Capture the cell that displays the provided text and extract its [x, y] central coordinate. 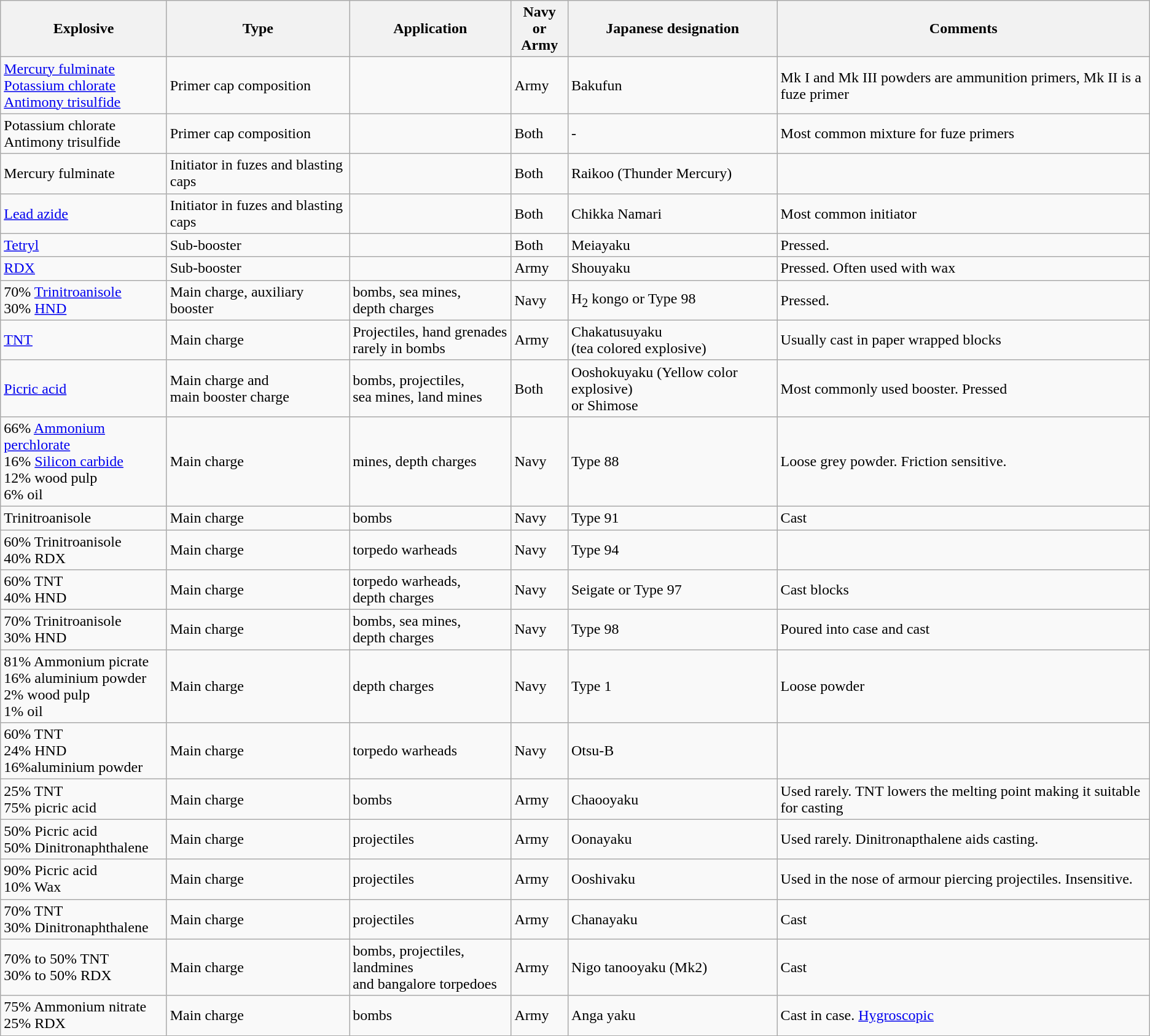
Anga yaku [672, 1016]
Japanese designation [672, 29]
depth charges [430, 687]
Type 88 [672, 461]
Used rarely. Dinitronapthalene aids casting. [963, 839]
66% Ammonium perchlorate 16% Silicon carbide 12% wood pulp6% oil [84, 461]
Most common initiator [963, 214]
Application [430, 29]
Poured into case and cast [963, 630]
Main charge, auxiliary booster [258, 300]
Ooshivaku [672, 879]
Picric acid [84, 388]
bombs, projectiles, sea mines, land mines [430, 388]
81% Ammonium picrate16% aluminium powder2% wood pulp1% oil [84, 687]
Cast blocks [963, 590]
70% TNT30% Dinitronaphthalene [84, 919]
Seigate or Type 97 [672, 590]
Main charge and main booster charge [258, 388]
Type 1 [672, 687]
RDX [84, 268]
Bakufun [672, 85]
Mercury fulminatePotassium chlorateAntimony trisulfide [84, 85]
Trinitroanisole [84, 518]
Meiayaku [672, 245]
mines, depth charges [430, 461]
Potassium chlorateAntimony trisulfide [84, 134]
Otsu-B [672, 751]
Explosive [84, 29]
Mercury fulminate [84, 173]
60% TNT24% HND16%aluminium powder [84, 751]
Most commonly used booster. Pressed [963, 388]
bombs, projectiles, landmines and bangalore torpedoes [430, 967]
Loose powder [963, 687]
Used in the nose of armour piercing projectiles. Insensitive. [963, 879]
Navy or Army [539, 29]
torpedo warheads, depth charges [430, 590]
Pressed. Often used with wax [963, 268]
75% Ammonium nitrate25% RDX [84, 1016]
Chikka Namari [672, 214]
70% to 50% TNT30% to 50% RDX [84, 967]
Most common mixture for fuze primers [963, 134]
H2 kongo or Type 98 [672, 300]
Chakatusuyaku (tea colored explosive) [672, 340]
TNT [84, 340]
Used rarely. TNT lowers the melting point making it suitable for casting [963, 800]
Lead azide [84, 214]
Type 91 [672, 518]
Oonayaku [672, 839]
Projectiles, hand grenades rarely in bombs [430, 340]
60% TNT 40% HND [84, 590]
50% Picric acid50% Dinitronaphthalene [84, 839]
25% TNT75% picric acid [84, 800]
Type 98 [672, 630]
Type 94 [672, 549]
Chaooyaku [672, 800]
60% Trinitroanisole 40% RDX [84, 549]
- [672, 134]
Usually cast in paper wrapped blocks [963, 340]
Tetryl [84, 245]
Cast in case. Hygroscopic [963, 1016]
Mk I and Mk III powders are ammunition primers, Mk II is a fuze primer [963, 85]
Shouyaku [672, 268]
90% Picric acid10% Wax [84, 879]
Type [258, 29]
Raikoo (Thunder Mercury) [672, 173]
Loose grey powder. Friction sensitive. [963, 461]
Ooshokuyaku (Yellow color explosive) or Shimose [672, 388]
Chanayaku [672, 919]
Nigo tanooyaku (Mk2) [672, 967]
Comments [963, 29]
